Determine the [x, y] coordinate at the center of the cell enclosing the given text.  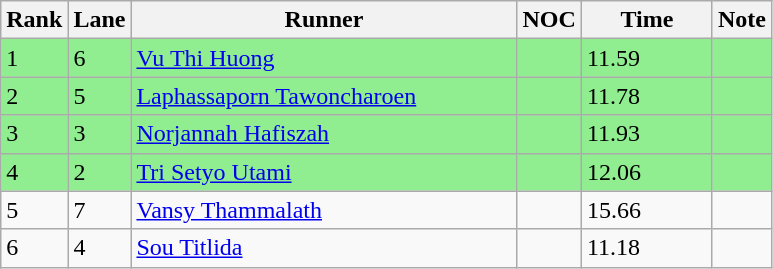
15.66 [646, 210]
Runner [324, 20]
Tri Setyo Utami [324, 172]
7 [100, 210]
Laphassaporn Tawoncharoen [324, 96]
Vu Thi Huong [324, 58]
11.59 [646, 58]
Lane [100, 20]
11.78 [646, 96]
Sou Titlida [324, 248]
NOC [549, 20]
Note [742, 20]
11.93 [646, 134]
12.06 [646, 172]
Norjannah Hafiszah [324, 134]
Rank [34, 20]
Vansy Thammalath [324, 210]
11.18 [646, 248]
Time [646, 20]
1 [34, 58]
